Extract the [X, Y] coordinate from the center of the cell holding the provided text.  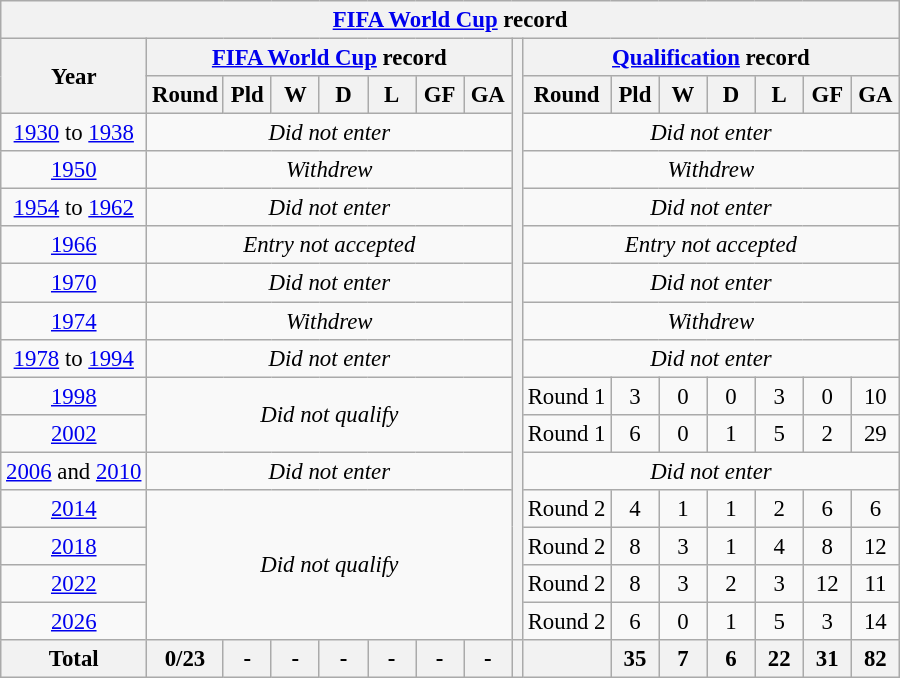
2002 [74, 433]
0/23 [185, 659]
2018 [74, 546]
Year [74, 76]
35 [635, 659]
2022 [74, 584]
2026 [74, 621]
Qualification record [710, 58]
14 [875, 621]
1974 [74, 321]
10 [875, 396]
7 [683, 659]
1966 [74, 245]
1978 to 1994 [74, 358]
22 [779, 659]
1954 to 1962 [74, 208]
1998 [74, 396]
31 [827, 659]
Total [74, 659]
29 [875, 433]
11 [875, 584]
82 [875, 659]
2014 [74, 509]
1950 [74, 170]
1970 [74, 283]
2006 and 2010 [74, 471]
1930 to 1938 [74, 133]
